Return (x, y) of the center of cell containing provided text 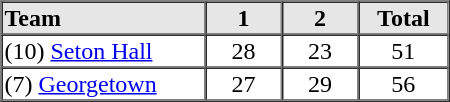
56 (403, 84)
(10) Seton Hall (104, 50)
51 (403, 50)
2 (320, 18)
(7) Georgetown (104, 84)
23 (320, 50)
Total (403, 18)
28 (243, 50)
Team (104, 18)
29 (320, 84)
1 (243, 18)
27 (243, 84)
